Scan for the cell matching the given text and deliver its [X, Y] coordinate at center. 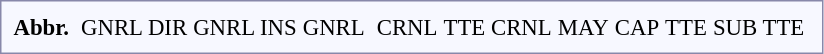
TTE [686, 27]
SUB TTE [758, 27]
CAP [636, 27]
MAY [583, 27]
Abbr. [42, 27]
GNRL INS [246, 27]
CRNL [407, 27]
GNRL [334, 27]
TTE CRNL [498, 27]
GNRL DIR [134, 27]
